Determine the [X, Y] coordinate at the center of the cell enclosing the given text.  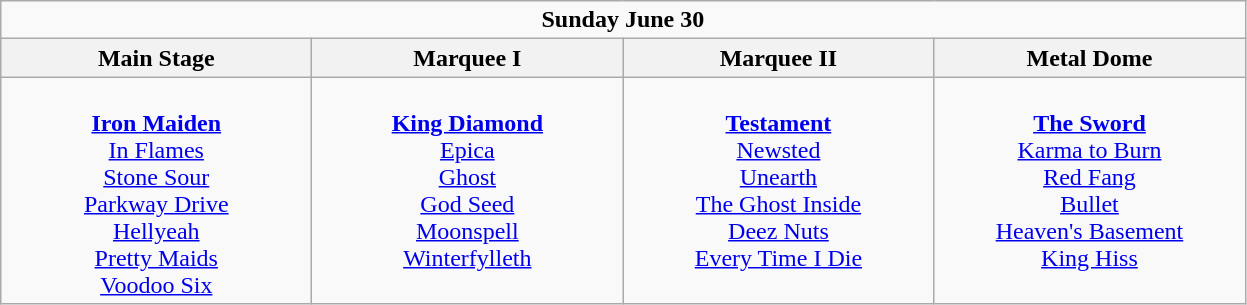
King Diamond Epica Ghost God Seed Moonspell Winterfylleth [468, 190]
Testament Newsted Unearth The Ghost Inside Deez Nuts Every Time I Die [778, 190]
Sunday June 30 [623, 20]
Iron Maiden In Flames Stone Sour Parkway Drive Hellyeah Pretty Maids Voodoo Six [156, 190]
Marquee I [468, 58]
Main Stage [156, 58]
The Sword Karma to Burn Red Fang Bullet Heaven's Basement King Hiss [1090, 190]
Marquee II [778, 58]
Metal Dome [1090, 58]
